Find where the given text appears and provide that cell's center as [X, Y] coordinate. 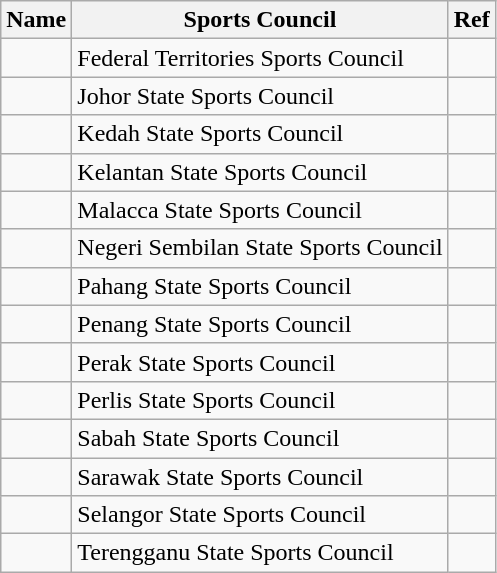
Johor State Sports Council [260, 96]
Selangor State Sports Council [260, 515]
Pahang State Sports Council [260, 286]
Kelantan State Sports Council [260, 172]
Terengganu State Sports Council [260, 553]
Ref [472, 20]
Perak State Sports Council [260, 362]
Malacca State Sports Council [260, 210]
Federal Territories Sports Council [260, 58]
Negeri Sembilan State Sports Council [260, 248]
Kedah State Sports Council [260, 134]
Name [36, 20]
Sports Council [260, 20]
Sarawak State Sports Council [260, 477]
Penang State Sports Council [260, 324]
Perlis State Sports Council [260, 400]
Sabah State Sports Council [260, 438]
